Scan for the cell matching the given text and deliver its (X, Y) coordinate at center. 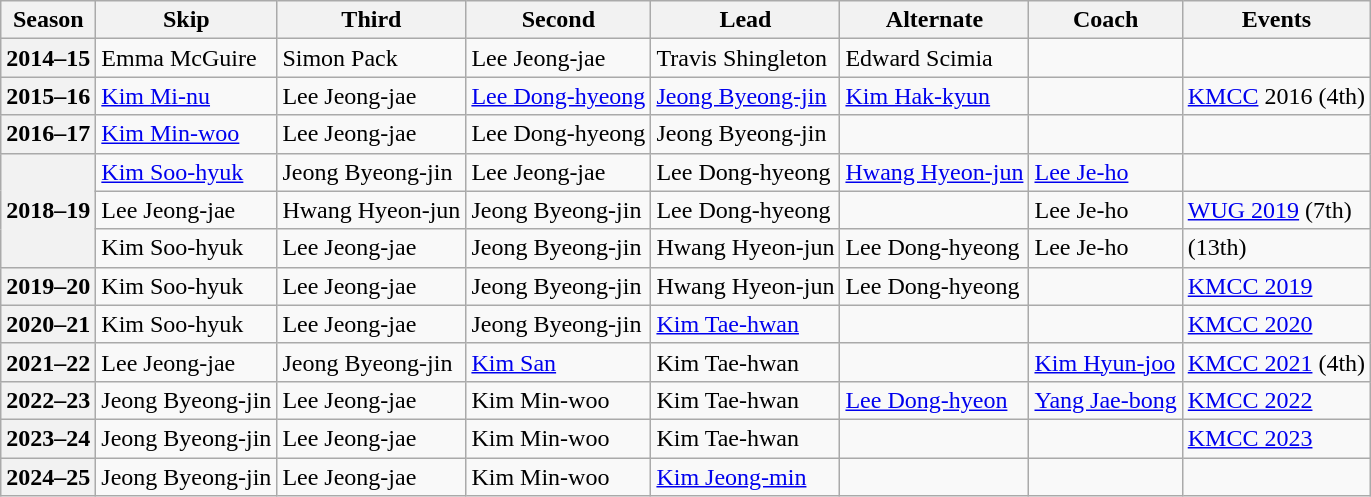
KMCC 2021 (4th) (1276, 362)
KMCC 2019 (1276, 286)
2020–21 (48, 324)
Kim Mi-nu (186, 96)
KMCC 2016 (4th) (1276, 96)
2018–19 (48, 210)
Yang Jae-bong (1106, 400)
2022–23 (48, 400)
Season (48, 20)
Kim Hyun-joo (1106, 362)
Alternate (934, 20)
Kim Hak-kyun (934, 96)
Simon Pack (372, 58)
2015–16 (48, 96)
Second (558, 20)
KMCC 2023 (1276, 438)
Travis Shingleton (746, 58)
2024–25 (48, 477)
Third (372, 20)
KMCC 2020 (1276, 324)
2016–17 (48, 134)
Emma McGuire (186, 58)
Events (1276, 20)
2021–22 (48, 362)
KMCC 2022 (1276, 400)
Edward Scimia (934, 58)
2019–20 (48, 286)
Lee Dong-hyeon (934, 400)
2014–15 (48, 58)
2023–24 (48, 438)
Kim San (558, 362)
Lead (746, 20)
WUG 2019 (7th) (1276, 210)
Coach (1106, 20)
(13th) (1276, 248)
Kim Jeong-min (746, 477)
Skip (186, 20)
